Pinpoint the cell where the given text exists, returning its [X, Y] midpoint coordinate. 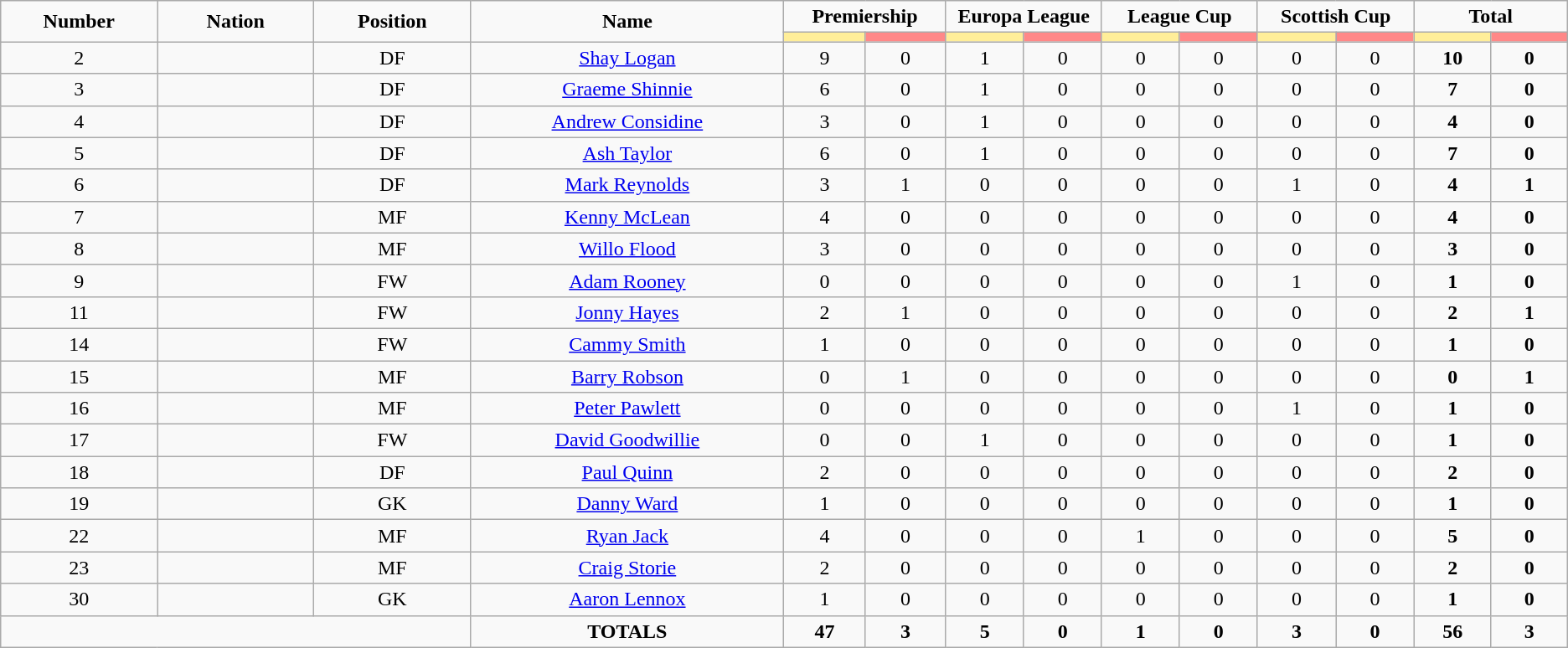
Mark Reynolds [627, 185]
Name [627, 22]
22 [79, 536]
Adam Rooney [627, 280]
Total [1491, 17]
Craig Storie [627, 568]
Andrew Considine [627, 121]
18 [79, 472]
30 [79, 599]
Willo Flood [627, 249]
Nation [236, 22]
League Cup [1179, 17]
23 [79, 568]
19 [79, 504]
Jonny Hayes [627, 312]
10 [1452, 58]
Barry Robson [627, 376]
David Goodwillie [627, 440]
14 [79, 344]
Europa League [1024, 17]
47 [824, 631]
Graeme Shinnie [627, 90]
Scottish Cup [1335, 17]
56 [1452, 631]
Paul Quinn [627, 472]
Ash Taylor [627, 153]
Ryan Jack [627, 536]
8 [79, 249]
Cammy Smith [627, 344]
Aaron Lennox [627, 599]
Danny Ward [627, 504]
17 [79, 440]
15 [79, 376]
Peter Pawlett [627, 409]
Kenny McLean [627, 217]
Shay Logan [627, 58]
Number [79, 22]
TOTALS [627, 631]
16 [79, 409]
Premiership [864, 17]
Position [392, 22]
11 [79, 312]
